Search for the cell housing the specified text and yield its [x, y] center coordinate. 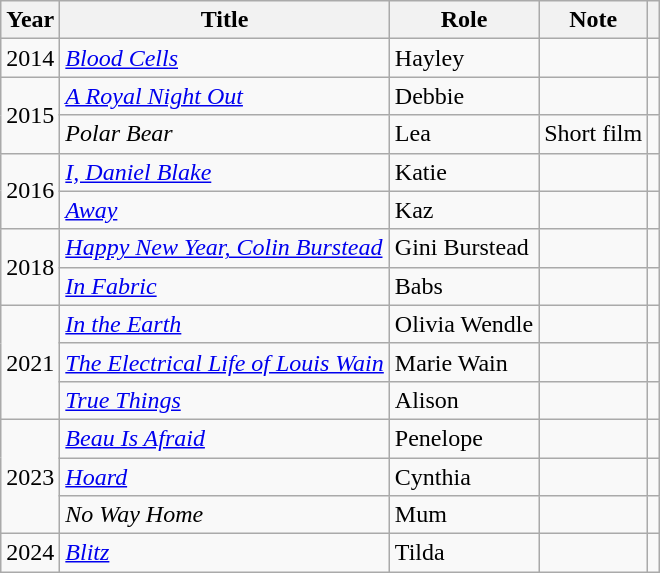
Blood Cells [225, 58]
Year [30, 20]
Title [225, 20]
2021 [30, 362]
2024 [30, 553]
Beau Is Afraid [225, 438]
2018 [30, 267]
Olivia Wendle [464, 324]
A Royal Night Out [225, 96]
Note [594, 20]
In Fabric [225, 286]
Katie [464, 172]
True Things [225, 400]
2016 [30, 191]
2015 [30, 115]
Penelope [464, 438]
Alison [464, 400]
Polar Bear [225, 134]
No Way Home [225, 515]
Gini Burstead [464, 248]
Mum [464, 515]
2023 [30, 476]
Marie Wain [464, 362]
Role [464, 20]
Happy New Year, Colin Burstead [225, 248]
Short film [594, 134]
Away [225, 210]
The Electrical Life of Louis Wain [225, 362]
Hayley [464, 58]
In the Earth [225, 324]
Cynthia [464, 477]
Tilda [464, 553]
Kaz [464, 210]
Debbie [464, 96]
Babs [464, 286]
Lea [464, 134]
Blitz [225, 553]
Hoard [225, 477]
I, Daniel Blake [225, 172]
2014 [30, 58]
